Locate the cell with the specified text and output its (x, y) center coordinate. 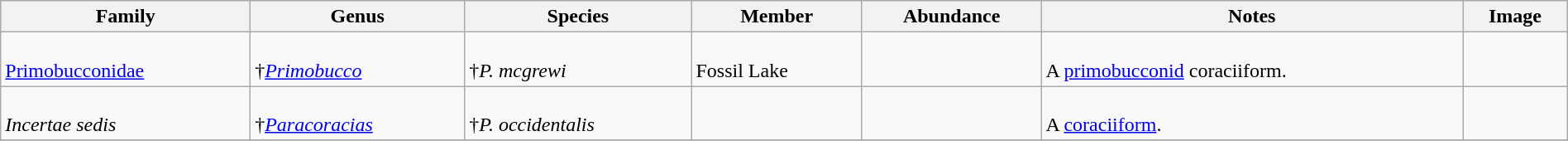
†P. mcgrewi (578, 60)
Notes (1252, 17)
†Primobucco (357, 60)
Fossil Lake (777, 60)
Primobucconidae (126, 60)
Family (126, 17)
A primobucconid coraciiform. (1252, 60)
†P. occidentalis (578, 113)
Incertae sedis (126, 113)
Species (578, 17)
†Paracoracias (357, 113)
Abundance (951, 17)
A coraciiform. (1252, 113)
Image (1515, 17)
Member (777, 17)
Genus (357, 17)
